For the text-containing cell, return its midpoint in [x, y] coordinate format. 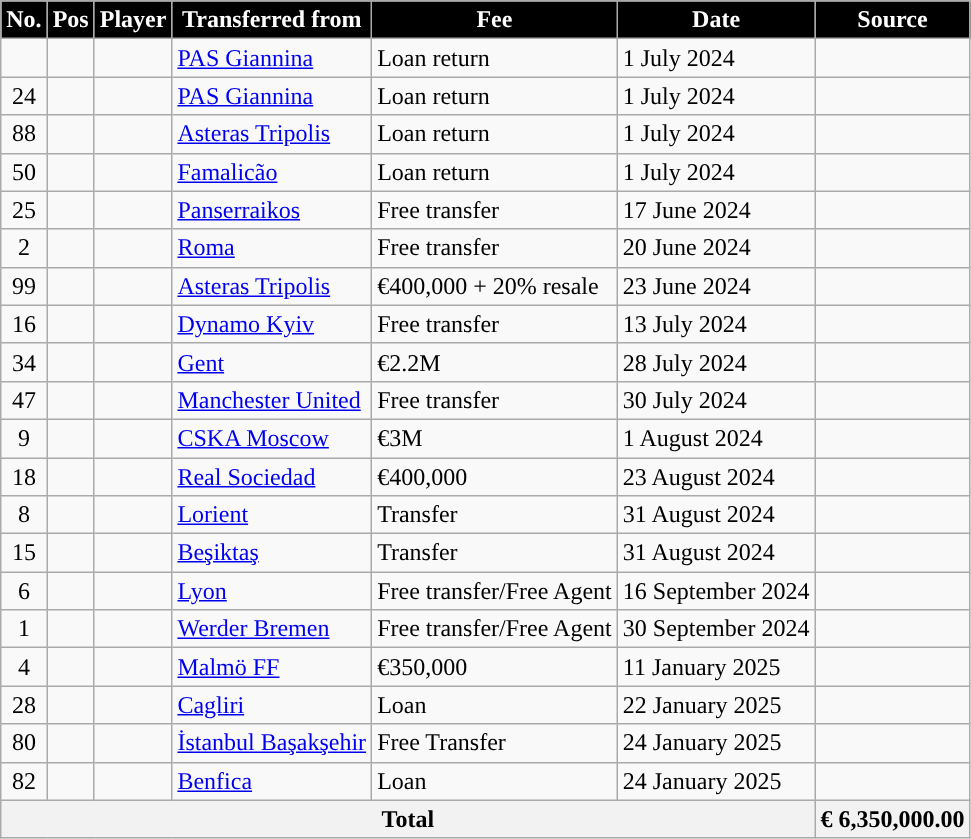
Free Transfer [495, 743]
€ 6,350,000.00 [892, 819]
2 [24, 248]
Benfica [272, 781]
Player [133, 20]
23 June 2024 [716, 286]
50 [24, 172]
24 [24, 96]
Real Sociedad [272, 477]
Roma [272, 248]
Beşiktaş [272, 553]
Malmö FF [272, 667]
22 January 2025 [716, 705]
Lyon [272, 591]
28 [24, 705]
Werder Bremen [272, 629]
No. [24, 20]
Dynamo Kyiv [272, 324]
11 January 2025 [716, 667]
Date [716, 20]
17 June 2024 [716, 210]
Source [892, 20]
Manchester United [272, 400]
Pos [70, 20]
15 [24, 553]
30 September 2024 [716, 629]
€400,000 [495, 477]
9 [24, 438]
6 [24, 591]
47 [24, 400]
34 [24, 362]
Famalicão [272, 172]
20 June 2024 [716, 248]
€400,000 + 20% resale [495, 286]
Cagliri [272, 705]
Gent [272, 362]
1 August 2024 [716, 438]
€350,000 [495, 667]
16 September 2024 [716, 591]
30 July 2024 [716, 400]
82 [24, 781]
99 [24, 286]
13 July 2024 [716, 324]
Fee [495, 20]
Total [408, 819]
Transferred from [272, 20]
25 [24, 210]
8 [24, 515]
CSKA Moscow [272, 438]
4 [24, 667]
28 July 2024 [716, 362]
88 [24, 134]
€3M [495, 438]
18 [24, 477]
16 [24, 324]
Lorient [272, 515]
€2.2M [495, 362]
23 August 2024 [716, 477]
İstanbul Başakşehir [272, 743]
1 [24, 629]
80 [24, 743]
Panserraikos [272, 210]
